Search for the cell housing the specified text and yield its (x, y) center coordinate. 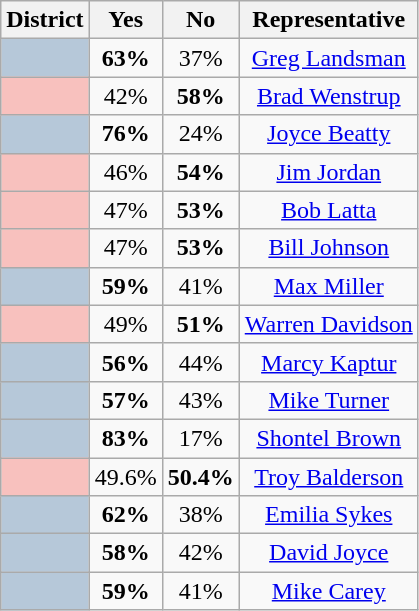
Yes (126, 20)
62% (126, 515)
District (45, 20)
56% (126, 362)
49% (126, 324)
76% (126, 134)
51% (200, 324)
63% (126, 58)
17% (200, 438)
37% (200, 58)
David Joyce (328, 553)
38% (200, 515)
No (200, 20)
Marcy Kaptur (328, 362)
Troy Balderson (328, 477)
Shontel Brown (328, 438)
Representative (328, 20)
Mike Carey (328, 591)
43% (200, 400)
57% (126, 400)
Joyce Beatty (328, 134)
50.4% (200, 477)
Emilia Sykes (328, 515)
49.6% (126, 477)
Warren Davidson (328, 324)
24% (200, 134)
Bob Latta (328, 210)
83% (126, 438)
Bill Johnson (328, 248)
44% (200, 362)
46% (126, 172)
Max Miller (328, 286)
Jim Jordan (328, 172)
Brad Wenstrup (328, 96)
Greg Landsman (328, 58)
Mike Turner (328, 400)
54% (200, 172)
